Locate the cell with the specified text and output its (x, y) center coordinate. 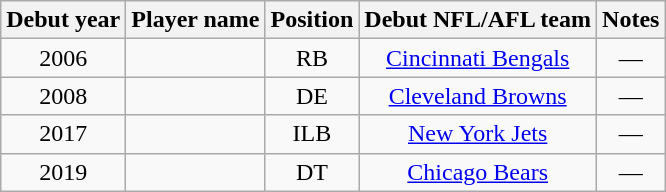
Position (312, 20)
RB (312, 58)
New York Jets (478, 134)
Cincinnati Bengals (478, 58)
ILB (312, 134)
DE (312, 96)
2019 (64, 172)
Debut NFL/AFL team (478, 20)
2006 (64, 58)
DT (312, 172)
Cleveland Browns (478, 96)
Player name (196, 20)
Notes (631, 20)
2017 (64, 134)
2008 (64, 96)
Chicago Bears (478, 172)
Debut year (64, 20)
